Determine the (x, y) coordinate at the center of the cell enclosing the given text.  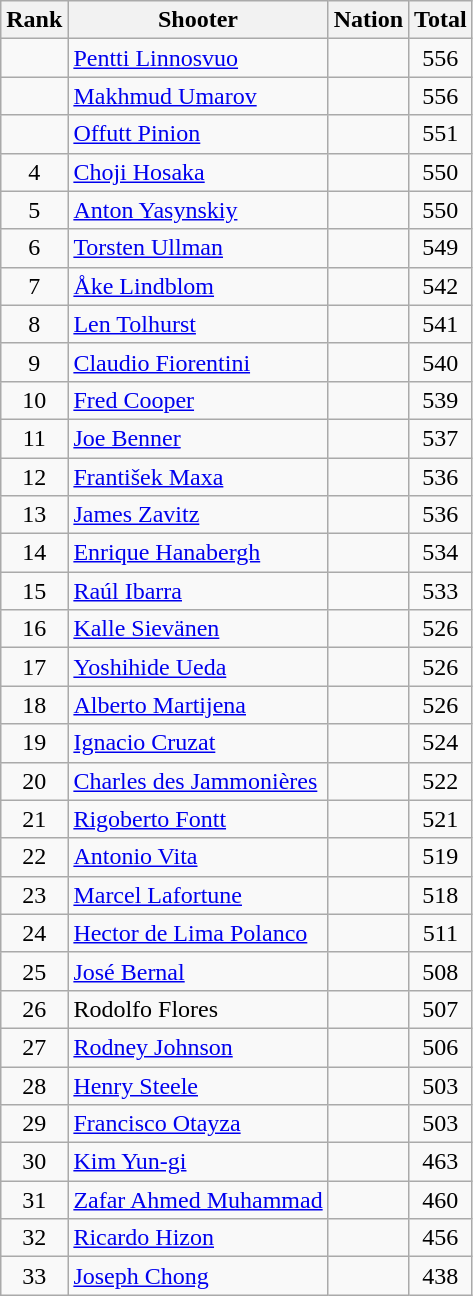
Shooter (198, 20)
Henry Steele (198, 1085)
Rodolfo Flores (198, 1009)
23 (34, 895)
Charles des Jammonières (198, 781)
533 (441, 591)
25 (34, 971)
32 (34, 1238)
9 (34, 362)
6 (34, 248)
Joe Benner (198, 438)
28 (34, 1085)
31 (34, 1200)
Pentti Linnosvuo (198, 58)
27 (34, 1047)
Kalle Sievänen (198, 629)
8 (34, 324)
522 (441, 781)
540 (441, 362)
29 (34, 1124)
16 (34, 629)
15 (34, 591)
12 (34, 477)
4 (34, 172)
José Bernal (198, 971)
Enrique Hanabergh (198, 553)
Ignacio Cruzat (198, 743)
Choji Hosaka (198, 172)
Makhmud Umarov (198, 96)
Åke Lindblom (198, 286)
7 (34, 286)
518 (441, 895)
438 (441, 1276)
24 (34, 933)
537 (441, 438)
460 (441, 1200)
21 (34, 819)
508 (441, 971)
Alberto Martijena (198, 705)
519 (441, 857)
19 (34, 743)
Rodney Johnson (198, 1047)
Total (441, 20)
539 (441, 400)
Joseph Chong (198, 1276)
18 (34, 705)
511 (441, 933)
26 (34, 1009)
Ricardo Hizon (198, 1238)
Zafar Ahmed Muhammad (198, 1200)
20 (34, 781)
František Maxa (198, 477)
Rigoberto Fontt (198, 819)
Fred Cooper (198, 400)
James Zavitz (198, 515)
Nation (368, 20)
17 (34, 667)
463 (441, 1162)
Raúl Ibarra (198, 591)
13 (34, 515)
Torsten Ullman (198, 248)
Marcel Lafortune (198, 895)
524 (441, 743)
541 (441, 324)
14 (34, 553)
521 (441, 819)
542 (441, 286)
11 (34, 438)
22 (34, 857)
Len Tolhurst (198, 324)
549 (441, 248)
534 (441, 553)
Antonio Vita (198, 857)
507 (441, 1009)
456 (441, 1238)
506 (441, 1047)
33 (34, 1276)
10 (34, 400)
Francisco Otayza (198, 1124)
551 (441, 134)
Yoshihide Ueda (198, 667)
Hector de Lima Polanco (198, 933)
5 (34, 210)
Anton Yasynskiy (198, 210)
Kim Yun-gi (198, 1162)
Claudio Fiorentini (198, 362)
Offutt Pinion (198, 134)
30 (34, 1162)
Rank (34, 20)
